Identify which cell holds the provided text, then report its (x, y) central coordinate. 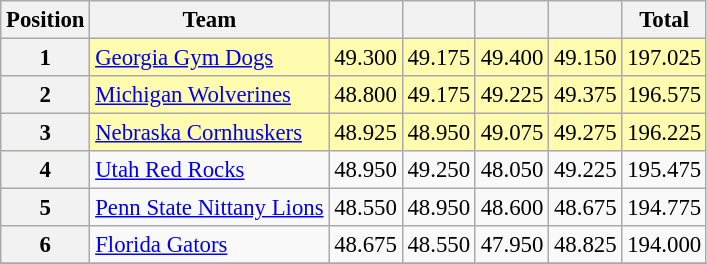
4 (46, 170)
2 (46, 95)
48.050 (512, 170)
196.225 (664, 133)
49.375 (586, 95)
49.275 (586, 133)
Michigan Wolverines (210, 95)
49.300 (366, 58)
Penn State Nittany Lions (210, 208)
49.075 (512, 133)
48.925 (366, 133)
Total (664, 20)
48.600 (512, 208)
49.150 (586, 58)
Position (46, 20)
47.950 (512, 245)
1 (46, 58)
49.400 (512, 58)
Florida Gators (210, 245)
196.575 (664, 95)
194.775 (664, 208)
197.025 (664, 58)
48.800 (366, 95)
Nebraska Cornhuskers (210, 133)
Utah Red Rocks (210, 170)
194.000 (664, 245)
195.475 (664, 170)
5 (46, 208)
48.825 (586, 245)
Team (210, 20)
Georgia Gym Dogs (210, 58)
49.250 (438, 170)
3 (46, 133)
6 (46, 245)
